Extract the [X, Y] coordinate from the center of the cell holding the provided text.  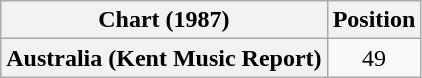
Chart (1987) [164, 20]
Position [374, 20]
Australia (Kent Music Report) [164, 58]
49 [374, 58]
